Locate the cell with the specified text and output its [X, Y] center coordinate. 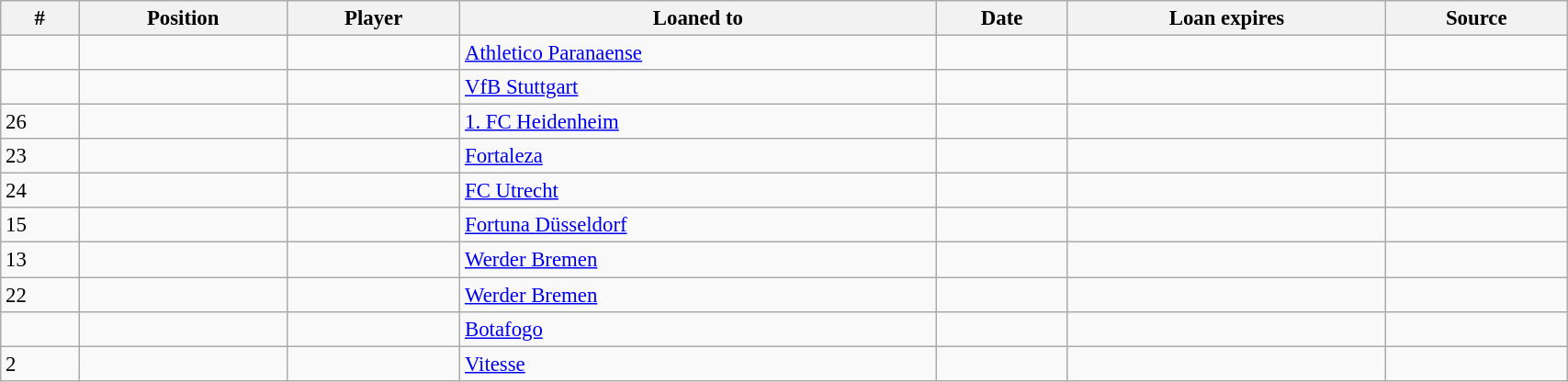
Fortuna Düsseldorf [698, 225]
Botafogo [698, 329]
1. FC Heidenheim [698, 122]
23 [40, 156]
Athletico Paranaense [698, 53]
Loaned to [698, 18]
26 [40, 122]
Fortaleza [698, 156]
13 [40, 260]
22 [40, 295]
2 [40, 364]
Vitesse [698, 364]
Date [1001, 18]
Player [374, 18]
Loan expires [1227, 18]
FC Utrecht [698, 191]
Position [184, 18]
# [40, 18]
VfB Stuttgart [698, 87]
15 [40, 225]
Source [1477, 18]
24 [40, 191]
